Return [X, Y] of the center of cell containing provided text 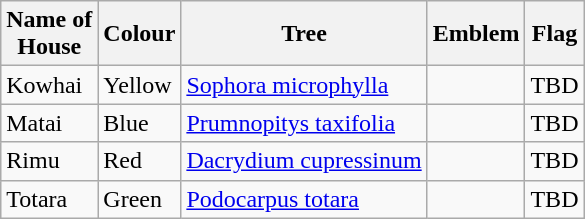
Green [140, 199]
Sophora microphylla [304, 85]
Tree [304, 34]
Red [140, 161]
Rimu [50, 161]
Podocarpus totara [304, 199]
Totara [50, 199]
Prumnopitys taxifolia [304, 123]
Dacrydium cupressinum [304, 161]
Kowhai [50, 85]
Emblem [476, 34]
Blue [140, 123]
Name of House [50, 34]
Yellow [140, 85]
Colour [140, 34]
Flag [554, 34]
Matai [50, 123]
